Determine the (X, Y) coordinate at the center of the cell enclosing the given text.  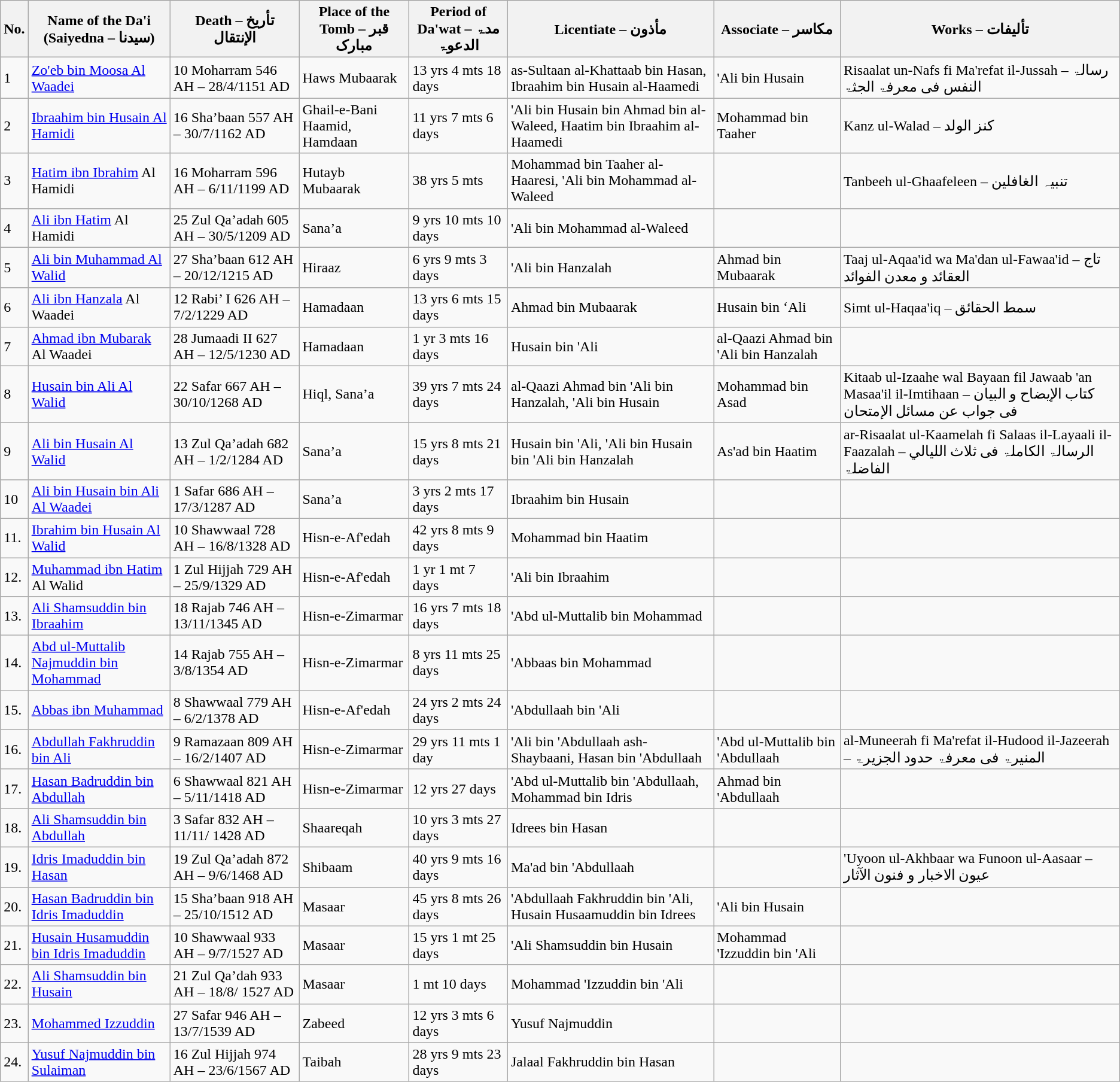
45 yrs 8 mts 26 days (458, 906)
1 Safar 686 AH – 17/3/1287 AD (235, 499)
9 (14, 451)
Ali bin Husain bin Ali Al Waadei (99, 499)
10 Shawwaal 933 AH – 9/7/1527 AD (235, 946)
1 yr 3 mts 16 days (458, 346)
6 Shawwaal 821 AH – 5/11/1418 AD (235, 789)
11. (14, 537)
Simt ul-Haqaa'iq – سمط الحقائق (980, 308)
Death – تأریخ الإنتقال (235, 29)
24. (14, 1062)
40 yrs 9 mts 16 days (458, 867)
18 Rajab 746 AH – 13/11/1345 AD (235, 616)
Mohammad bin Taaher (777, 126)
Mohammad bin Haatim (610, 537)
10 yrs 3 mts 27 days (458, 827)
Ibrahim bin Husain Al Walid (99, 537)
Husain bin ‘Ali (777, 308)
29 yrs 11 mts 1 day (458, 749)
Kitaab ul-Izaahe wal Bayaan fil Jawaab 'an Masaa'il il-Imtihaan – کتاب الإیضاح و البیان فی جواب عن مسائل الإمتحان (980, 394)
19. (14, 867)
19 Zul Qa’adah 872 AH – 9/6/1468 AD (235, 867)
20. (14, 906)
13 yrs 6 mts 15 days (458, 308)
16 Zul Hijjah 974 AH – 23/6/1567 AD (235, 1062)
17. (14, 789)
16 Sha’baan 557 AH – 30/7/1162 AD (235, 126)
1 Zul Hijjah 729 AH – 25/9/1329 AD (235, 577)
Mohammad bin Taaher al-Haaresi, 'Ali bin Mohammad al-Waleed (610, 181)
1 yr 1 mt 7 days (458, 577)
'Abd ul-Muttalib bin Mohammad (610, 616)
Kanz ul-Walad – کنز الولد (980, 126)
3 yrs 2 mts 17 days (458, 499)
27 Sha’baan 612 AH – 20/12/1215 AD (235, 268)
'Abdullaah Fakhruddin bin 'Ali, Husain Husaamuddin bin Idrees (610, 906)
Abbas ibn Muhammad (99, 710)
5 (14, 268)
Husain Husamuddin bin Idris Imaduddin (99, 946)
Idris Imaduddin bin Hasan (99, 867)
Shibaam (354, 867)
21 Zul Qa’dah 933 AH – 18/8/ 1527 AD (235, 984)
'Abd ul-Muttalib bin 'Abdullaah, Mohammad bin Idris (610, 789)
10 Moharram 546 AH – 28/4/1151 AD (235, 78)
16 yrs 7 mts 18 days (458, 616)
Yusuf Najmuddin (610, 1023)
4 (14, 227)
11 yrs 7 mts 6 days (458, 126)
Hatim ibn Ibrahim Al Hamidi (99, 181)
As'ad bin Haatim (777, 451)
'Abbaas bin Mohammad (610, 663)
Ali ibn Hatim Al Hamidi (99, 227)
ar-Risaalat ul-Kaamelah fi Salaas il-Layaali il-Faazalah – الرسالۃ الکاملۃ فی ثلاث اللیالي الفاضلۃ (980, 451)
13 yrs 4 mts 18 days (458, 78)
Risaalat un-Nafs fi Ma'refat il-Jussah – رسالۃ النفس فی معرفۃ الجثۃ (980, 78)
Associate – مکاسر (777, 29)
8 yrs 11 mts 25 days (458, 663)
Zabeed (354, 1023)
13 Zul Qa’adah 682 AH – 1/2/1284 AD (235, 451)
15 yrs 8 mts 21 days (458, 451)
Jalaal Fakhruddin bin Hasan (610, 1062)
18. (14, 827)
Husain bin Ali Al Walid (99, 394)
Hutayb Mubaarak (354, 181)
Hasan Badruddin bin Idris Imaduddin (99, 906)
24 yrs 2 mts 24 days (458, 710)
Name of the Da'i (Saiyedna – سیدنا) (99, 29)
al-Qaazi Ahmad bin 'Ali bin Hanzalah (777, 346)
'Abd ul-Muttalib bin 'Abdullaah (777, 749)
21. (14, 946)
12 yrs 3 mts 6 days (458, 1023)
15 yrs 1 mt 25 days (458, 946)
Haws Mubaarak (354, 78)
9 Ramazaan 809 AH – 16/2/1407 AD (235, 749)
10 (14, 499)
Tanbeeh ul-Ghaafeleen – تنبیہ الغافلین (980, 181)
Abd ul-Muttalib Najmuddin bin Mohammad (99, 663)
15 Sha’baan 918 AH – 25/10/1512 AD (235, 906)
Hiql, Sana’a (354, 394)
28 Jumaadi II 627 AH – 12/5/1230 AD (235, 346)
16 Moharram 596 AH – 6/11/1199 AD (235, 181)
12. (14, 577)
Abdullah Fakhruddin bin Ali (99, 749)
Ibraahim bin Husain (610, 499)
15. (14, 710)
27 Safar 946 AH – 13/7/1539 AD (235, 1023)
3 Safar 832 AH – 11/11/ 1428 AD (235, 827)
Shaareqah (354, 827)
Hiraaz (354, 268)
Mohammad bin Asad (777, 394)
13. (14, 616)
Zo'eb bin Moosa Al Waadei (99, 78)
No. (14, 29)
as-Sultaan al-Khattaab bin Hasan, Ibraahim bin Husain al-Haamedi (610, 78)
Yusuf Najmuddin bin Sulaiman (99, 1062)
23. (14, 1023)
Period of Da'wat – مدۃ الدعوۃ (458, 29)
Taaj ul-Aqaa'id wa Ma'dan ul-Fawaa'id – تاج العقائد و معدن الفوائد (980, 268)
38 yrs 5 mts (458, 181)
28 yrs 9 mts 23 days (458, 1062)
al-Muneerah fi Ma'refat il-Hudood il-Jazeerah – المنیرۃ فی معرفۃ حدود الجزیرۃ (980, 749)
Ali Shamsuddin bin Husain (99, 984)
12 Rabi’ I 626 AH – 7/2/1229 AD (235, 308)
14. (14, 663)
'Ali Shamsuddin bin Husain (610, 946)
22 Safar 667 AH – 30/10/1268 AD (235, 394)
12 yrs 27 days (458, 789)
9 yrs 10 mts 10 days (458, 227)
Ibraahim bin Husain Al Hamidi (99, 126)
'Ali bin Husain bin Ahmad bin al-Waleed, Haatim bin Ibraahim al-Haamedi (610, 126)
Muhammad ibn Hatim Al Walid (99, 577)
Ali bin Muhammad Al Walid (99, 268)
Licentiate – مأذون (610, 29)
39 yrs 7 mts 24 days (458, 394)
'Ali bin Hanzalah (610, 268)
14 Rajab 755 AH – 3/8/1354 AD (235, 663)
10 Shawwaal 728 AH – 16/8/1328 AD (235, 537)
'Uyoon ul-Akhbaar wa Funoon ul-Aasaar – عیون الاخبار و فنون الآثار (980, 867)
Taibah (354, 1062)
al-Qaazi Ahmad bin 'Ali bin Hanzalah, 'Ali bin Husain (610, 394)
'Ali bin Mohammad al-Waleed (610, 227)
Ghail-e-Bani Haamid, Hamdaan (354, 126)
Ali ibn Hanzala Al Waadei (99, 308)
1 (14, 78)
Works – تألیفات (980, 29)
Husain bin 'Ali (610, 346)
22. (14, 984)
2 (14, 126)
1 mt 10 days (458, 984)
Ali Shamsuddin bin Abdullah (99, 827)
Mohammed Izzuddin (99, 1023)
'Abdullaah bin 'Ali (610, 710)
Ma'ad bin 'Abdullaah (610, 867)
Place of the Tomb – قبر مبارک (354, 29)
Idrees bin Hasan (610, 827)
'Ali bin 'Abdullaah ash-Shaybaani, Hasan bin 'Abdullaah (610, 749)
6 yrs 9 mts 3 days (458, 268)
6 (14, 308)
Husain bin 'Ali, 'Ali bin Husain bin 'Ali bin Hanzalah (610, 451)
7 (14, 346)
8 Shawwaal 779 AH – 6/2/1378 AD (235, 710)
16. (14, 749)
3 (14, 181)
42 yrs 8 mts 9 days (458, 537)
Ahmad ibn Mubarak Al Waadei (99, 346)
8 (14, 394)
'Ali bin Ibraahim (610, 577)
Ali Shamsuddin bin Ibraahim (99, 616)
Hasan Badruddin bin Abdullah (99, 789)
Ahmad bin 'Abdullaah (777, 789)
25 Zul Qa’adah 605 AH – 30/5/1209 AD (235, 227)
Ali bin Husain Al Walid (99, 451)
